Locate the cell with the specified text and output its [X, Y] center coordinate. 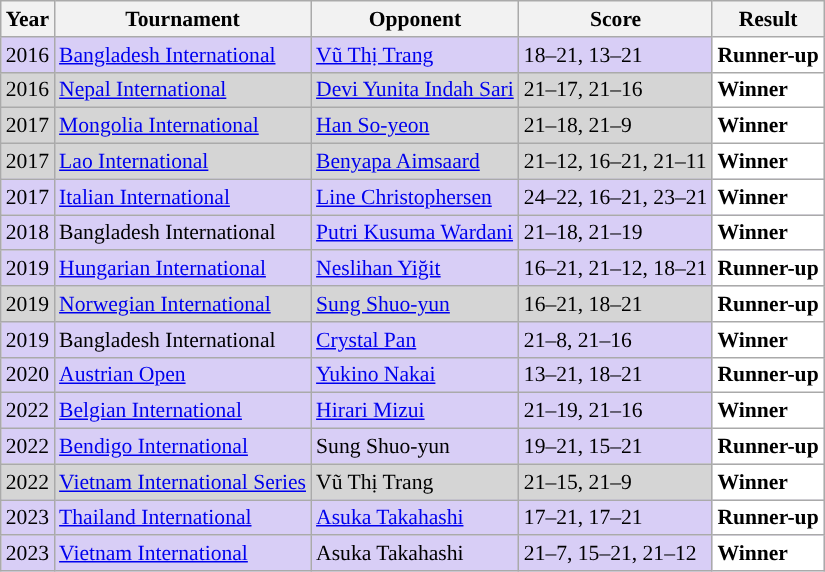
Result [768, 19]
21–19, 21–16 [616, 411]
Neslihan Yiğit [415, 269]
Han So-yeon [415, 126]
Hungarian International [182, 269]
Benyapa Aimsaard [415, 162]
18–21, 13–21 [616, 55]
Belgian International [182, 411]
Bendigo International [182, 447]
13–21, 18–21 [616, 375]
24–22, 16–21, 23–21 [616, 197]
21–18, 21–19 [616, 233]
Opponent [415, 19]
Nepal International [182, 90]
Yukino Nakai [415, 375]
Crystal Pan [415, 340]
Mongolia International [182, 126]
17–21, 17–21 [616, 518]
Vietnam International [182, 554]
Hirari Mizui [415, 411]
21–12, 16–21, 21–11 [616, 162]
Lao International [182, 162]
Year [28, 19]
16–21, 21–12, 18–21 [616, 269]
Devi Yunita Indah Sari [415, 90]
Thailand International [182, 518]
21–8, 21–16 [616, 340]
Tournament [182, 19]
Line Christophersen [415, 197]
2018 [28, 233]
16–21, 18–21 [616, 304]
Norwegian International [182, 304]
21–7, 15–21, 21–12 [616, 554]
21–15, 21–9 [616, 482]
Vietnam International Series [182, 482]
21–17, 21–16 [616, 90]
Austrian Open [182, 375]
Italian International [182, 197]
21–18, 21–9 [616, 126]
Score [616, 19]
Putri Kusuma Wardani [415, 233]
19–21, 15–21 [616, 447]
2020 [28, 375]
